Provide the [x, y] coordinate of the cell's center where the given text is located.  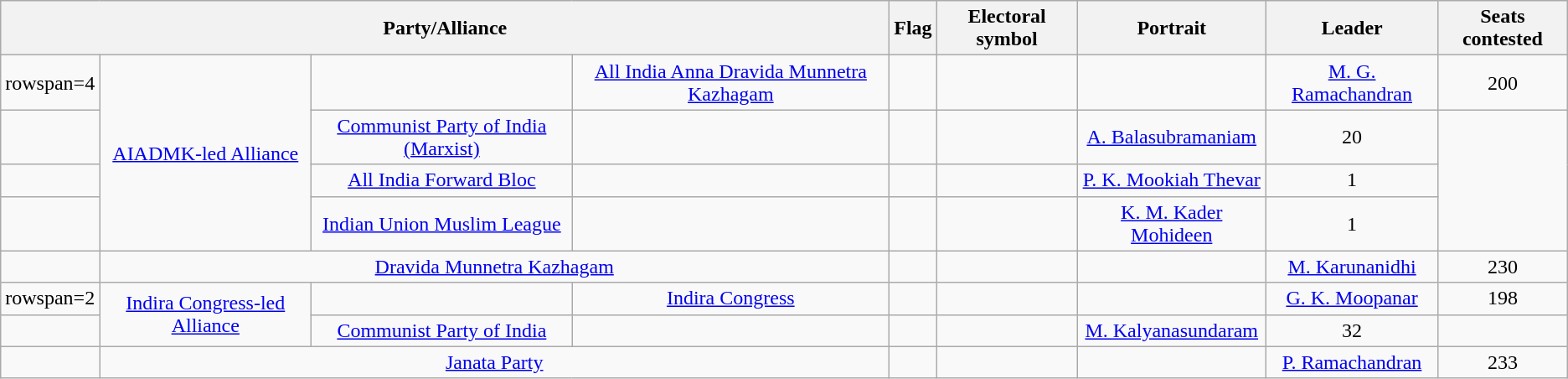
198 [1503, 299]
rowspan=2 [50, 299]
Party/Alliance [446, 29]
32 [1352, 330]
P. K. Mookiah Thevar [1171, 180]
P. Ramachandran [1352, 362]
Janata Party [494, 362]
Seats contested [1503, 29]
20 [1352, 138]
Leader [1352, 29]
rowspan=4 [50, 82]
Indira Congress-led Alliance [206, 314]
All India Anna Dravida Munnetra Kazhagam [730, 82]
Communist Party of India (Marxist) [442, 138]
M. G. Ramachandran [1352, 82]
Indian Union Muslim League [442, 223]
Portrait [1171, 29]
Indira Congress [730, 299]
K. M. Kader Mohideen [1171, 223]
200 [1503, 82]
G. K. Moopanar [1352, 299]
A. Balasubramaniam [1171, 138]
Flag [913, 29]
Electoral symbol [1007, 29]
All India Forward Bloc [442, 180]
Communist Party of India [442, 330]
AIADMK-led Alliance [206, 153]
233 [1503, 362]
230 [1503, 267]
M. Kalyanasundaram [1171, 330]
M. Karunanidhi [1352, 267]
Dravida Munnetra Kazhagam [494, 267]
